Locate the cell with the specified text and output its [x, y] center coordinate. 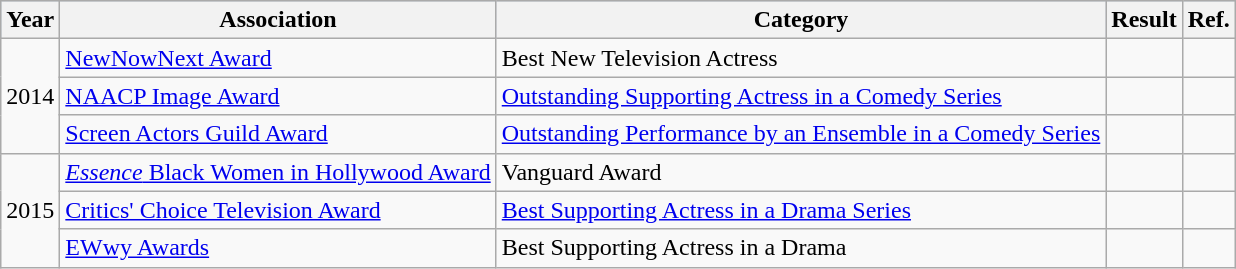
EWwy Awards [278, 248]
2015 [30, 210]
Critics' Choice Television Award [278, 210]
Result [1144, 20]
Outstanding Performance by an Ensemble in a Comedy Series [801, 134]
Best Supporting Actress in a Drama Series [801, 210]
Category [801, 20]
Ref. [1208, 20]
Best Supporting Actress in a Drama [801, 248]
Association [278, 20]
Essence Black Women in Hollywood Award [278, 172]
2014 [30, 96]
Outstanding Supporting Actress in a Comedy Series [801, 96]
Vanguard Award [801, 172]
Best New Television Actress [801, 58]
NewNowNext Award [278, 58]
NAACP Image Award [278, 96]
Screen Actors Guild Award [278, 134]
Year [30, 20]
